Scan for the cell matching the given text and deliver its [X, Y] coordinate at center. 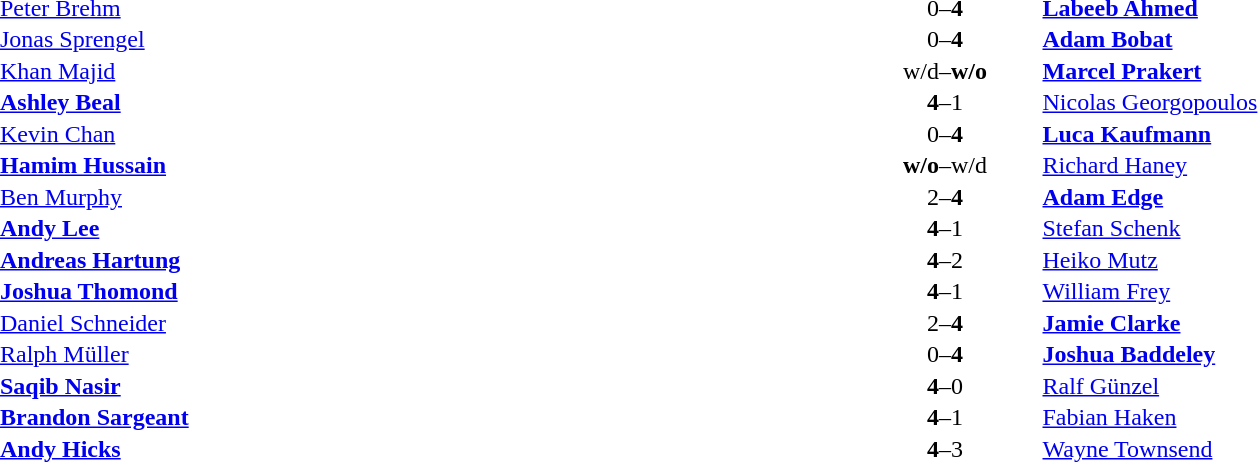
4–2 [944, 260]
w/d–w/o [944, 71]
4–0 [944, 386]
w/o–w/d [944, 165]
